Provide the (x, y) coordinate of the cell's center where the given text is located.  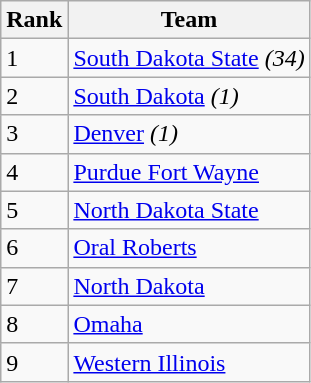
Rank (34, 20)
6 (34, 248)
South Dakota (1) (189, 96)
Denver (1) (189, 134)
3 (34, 134)
4 (34, 172)
Purdue Fort Wayne (189, 172)
North Dakota State (189, 210)
9 (34, 362)
Team (189, 20)
Western Illinois (189, 362)
5 (34, 210)
Oral Roberts (189, 248)
8 (34, 324)
2 (34, 96)
South Dakota State (34) (189, 58)
North Dakota (189, 286)
7 (34, 286)
1 (34, 58)
Omaha (189, 324)
